Return [x, y] of the center of cell containing provided text 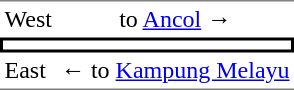
West [28, 19]
East [28, 71]
to Ancol → [175, 19]
← to Kampung Melayu [175, 71]
